From the cell containing the given text, extract its center point as [x, y] coordinate. 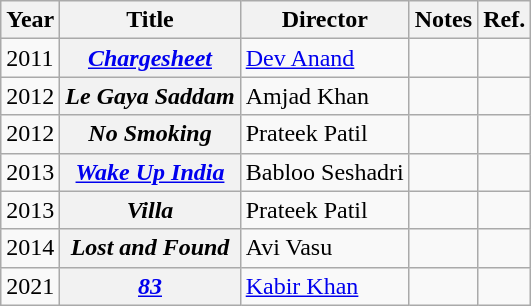
2011 [30, 58]
Year [30, 20]
Babloo Seshadri [324, 172]
Dev Anand [324, 58]
2014 [30, 248]
Amjad Khan [324, 96]
Villa [150, 210]
Avi Vasu [324, 248]
Lost and Found [150, 248]
No Smoking [150, 134]
Le Gaya Saddam [150, 96]
Director [324, 20]
Notes [443, 20]
Title [150, 20]
83 [150, 286]
Wake Up India [150, 172]
Kabir Khan [324, 286]
Ref. [504, 20]
2021 [30, 286]
Chargesheet [150, 58]
